Determine the (X, Y) coordinate at the center of the cell enclosing the given text.  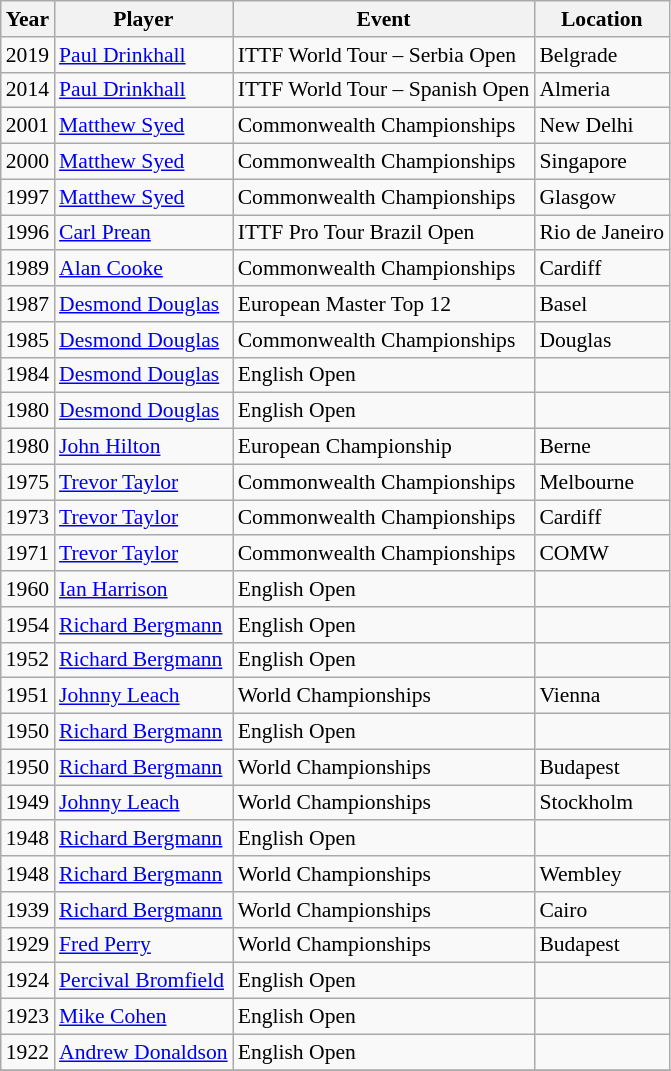
Player (144, 19)
2019 (28, 55)
2000 (28, 162)
Douglas (602, 340)
Mike Cohen (144, 1017)
COMW (602, 554)
ITTF Pro Tour Brazil Open (384, 233)
1985 (28, 340)
European Championship (384, 447)
1997 (28, 197)
ITTF World Tour – Spanish Open (384, 90)
Vienna (602, 696)
Berne (602, 447)
Cairo (602, 910)
1973 (28, 518)
Melbourne (602, 482)
1975 (28, 482)
Event (384, 19)
Carl Prean (144, 233)
1924 (28, 981)
1922 (28, 1052)
1954 (28, 625)
Andrew Donaldson (144, 1052)
Basel (602, 304)
2014 (28, 90)
Year (28, 19)
Almeria (602, 90)
Ian Harrison (144, 589)
1996 (28, 233)
1939 (28, 910)
2001 (28, 126)
1923 (28, 1017)
New Delhi (602, 126)
1971 (28, 554)
Singapore (602, 162)
Wembley (602, 874)
Percival Bromfield (144, 981)
1929 (28, 945)
European Master Top 12 (384, 304)
1987 (28, 304)
Alan Cooke (144, 269)
1951 (28, 696)
Glasgow (602, 197)
1960 (28, 589)
ITTF World Tour – Serbia Open (384, 55)
Stockholm (602, 803)
1989 (28, 269)
Location (602, 19)
John Hilton (144, 447)
1984 (28, 375)
Fred Perry (144, 945)
Rio de Janeiro (602, 233)
1952 (28, 660)
Belgrade (602, 55)
1949 (28, 803)
